Find where the given text appears and provide that cell's center as [X, Y] coordinate. 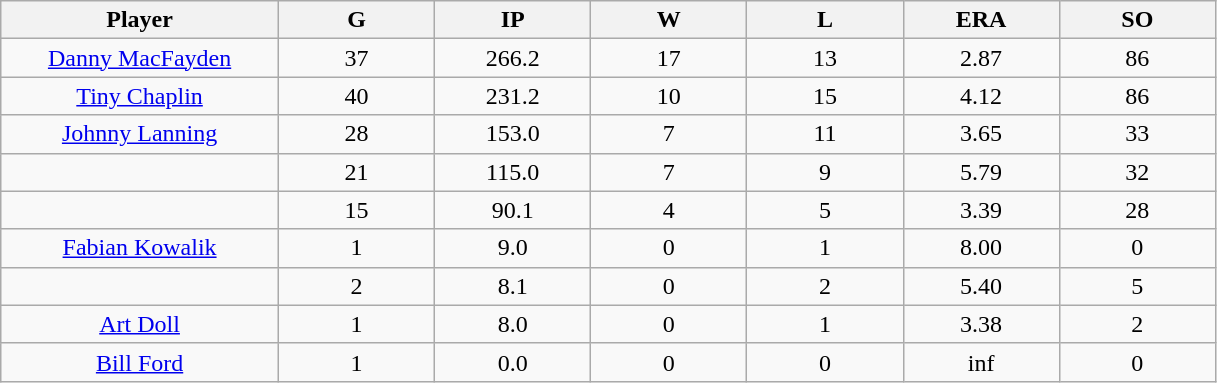
115.0 [513, 172]
3.39 [981, 210]
IP [513, 20]
L [825, 20]
ERA [981, 20]
21 [356, 172]
W [669, 20]
2.87 [981, 58]
G [356, 20]
33 [1137, 134]
37 [356, 58]
5.79 [981, 172]
5.40 [981, 286]
Johnny Lanning [140, 134]
90.1 [513, 210]
3.65 [981, 134]
Player [140, 20]
8.00 [981, 248]
Fabian Kowalik [140, 248]
9 [825, 172]
Bill Ford [140, 362]
266.2 [513, 58]
3.38 [981, 324]
9.0 [513, 248]
Danny MacFayden [140, 58]
0.0 [513, 362]
153.0 [513, 134]
231.2 [513, 96]
Tiny Chaplin [140, 96]
10 [669, 96]
40 [356, 96]
Art Doll [140, 324]
SO [1137, 20]
8.1 [513, 286]
17 [669, 58]
11 [825, 134]
inf [981, 362]
4.12 [981, 96]
32 [1137, 172]
8.0 [513, 324]
13 [825, 58]
4 [669, 210]
